Provide the [X, Y] coordinate of the cell's center where the given text is located.  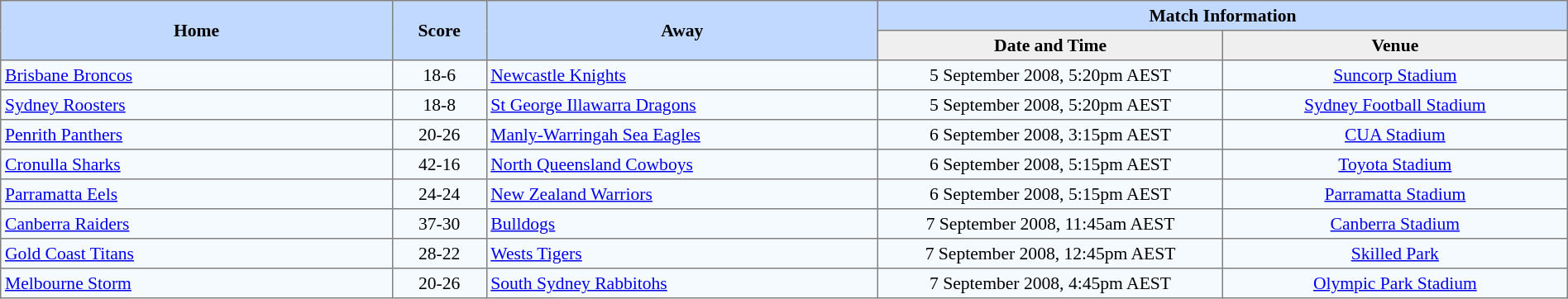
18-8 [439, 105]
28-22 [439, 254]
Bulldogs [682, 224]
Home [197, 31]
Gold Coast Titans [197, 254]
7 September 2008, 11:45am AEST [1050, 224]
42-16 [439, 164]
Cronulla Sharks [197, 164]
Venue [1394, 45]
Brisbane Broncos [197, 75]
Away [682, 31]
Canberra Stadium [1394, 224]
Parramatta Stadium [1394, 194]
North Queensland Cowboys [682, 164]
Melbourne Storm [197, 283]
Sydney Roosters [197, 105]
Match Information [1223, 16]
St George Illawarra Dragons [682, 105]
7 September 2008, 4:45pm AEST [1050, 283]
Skilled Park [1394, 254]
Sydney Football Stadium [1394, 105]
Olympic Park Stadium [1394, 283]
Score [439, 31]
Parramatta Eels [197, 194]
37-30 [439, 224]
Newcastle Knights [682, 75]
18-6 [439, 75]
South Sydney Rabbitohs [682, 283]
6 September 2008, 3:15pm AEST [1050, 135]
Canberra Raiders [197, 224]
24-24 [439, 194]
7 September 2008, 12:45pm AEST [1050, 254]
New Zealand Warriors [682, 194]
CUA Stadium [1394, 135]
Date and Time [1050, 45]
Penrith Panthers [197, 135]
Suncorp Stadium [1394, 75]
Wests Tigers [682, 254]
Manly-Warringah Sea Eagles [682, 135]
Toyota Stadium [1394, 164]
